Detect which cell encompasses the target text, then output its [X, Y] center coordinate. 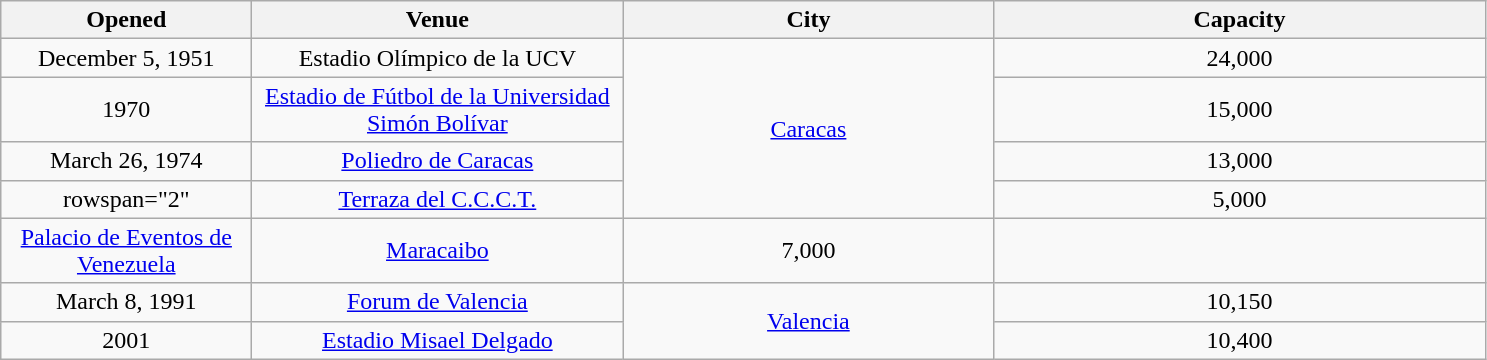
Terraza del C.C.C.T. [438, 199]
Estadio de Fútbol de la Universidad Simón Bolívar [438, 110]
March 8, 1991 [126, 302]
Poliedro de Caracas [438, 161]
Capacity [1240, 20]
13,000 [1240, 161]
Venue [438, 20]
December 5, 1951 [126, 58]
Valencia [808, 321]
24,000 [1240, 58]
7,000 [808, 250]
Maracaibo [438, 250]
March 26, 1974 [126, 161]
Caracas [808, 128]
5,000 [1240, 199]
rowspan="2" [126, 199]
10,400 [1240, 340]
Estadio Misael Delgado [438, 340]
1970 [126, 110]
Estadio Olímpico de la UCV [438, 58]
Opened [126, 20]
15,000 [1240, 110]
2001 [126, 340]
Forum de Valencia [438, 302]
10,150 [1240, 302]
City [808, 20]
Palacio de Eventos de Venezuela [126, 250]
